Determine the [X, Y] coordinate at the center of the cell enclosing the given text.  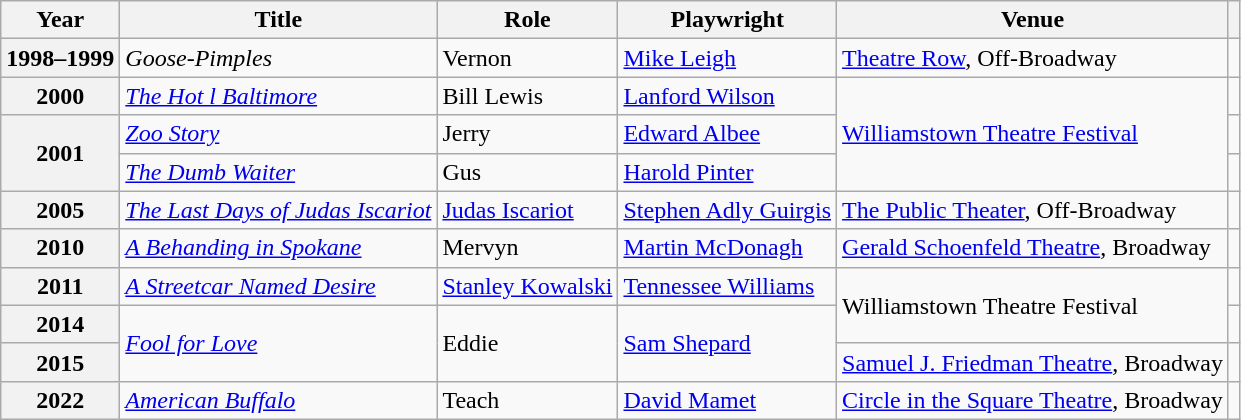
The Dumb Waiter [278, 172]
Circle in the Square Theatre, Broadway [1033, 400]
Goose-Pimples [278, 58]
2010 [60, 248]
2005 [60, 210]
Eddie [528, 343]
2000 [60, 96]
Tennessee Williams [728, 286]
2011 [60, 286]
Gus [528, 172]
Judas Iscariot [528, 210]
2001 [60, 153]
The Last Days of Judas Iscariot [278, 210]
Bill Lewis [528, 96]
The Public Theater, Off-Broadway [1033, 210]
Mike Leigh [728, 58]
Vernon [528, 58]
Stanley Kowalski [528, 286]
Stephen Adly Guirgis [728, 210]
Lanford Wilson [728, 96]
Zoo Story [278, 134]
A Streetcar Named Desire [278, 286]
Theatre Row, Off-Broadway [1033, 58]
Teach [528, 400]
Fool for Love [278, 343]
1998–1999 [60, 58]
Year [60, 20]
A Behanding in Spokane [278, 248]
American Buffalo [278, 400]
The Hot l Baltimore [278, 96]
Jerry [528, 134]
Role [528, 20]
David Mamet [728, 400]
Gerald Schoenfeld Theatre, Broadway [1033, 248]
Mervyn [528, 248]
Martin McDonagh [728, 248]
Title [278, 20]
2022 [60, 400]
Harold Pinter [728, 172]
Samuel J. Friedman Theatre, Broadway [1033, 362]
Venue [1033, 20]
Playwright [728, 20]
Edward Albee [728, 134]
2015 [60, 362]
2014 [60, 324]
Sam Shepard [728, 343]
